Extract the [X, Y] coordinate from the center of the cell holding the provided text.  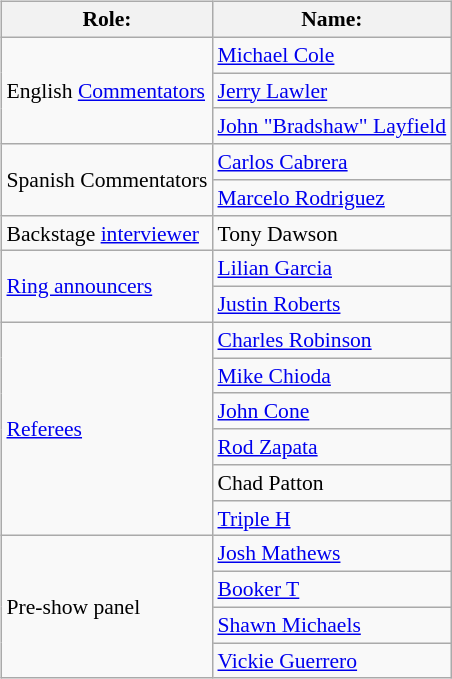
John Cone [332, 411]
Role: [106, 20]
Lilian Garcia [332, 269]
Vickie Guerrero [332, 661]
Justin Roberts [332, 305]
Ring announcers [106, 286]
Charles Robinson [332, 340]
Michael Cole [332, 55]
John "Bradshaw" Layfield [332, 126]
Spanish Commentators [106, 180]
Josh Mathews [332, 554]
Booker T [332, 590]
Carlos Cabrera [332, 162]
Referees [106, 429]
Shawn Michaels [332, 625]
Backstage interviewer [106, 233]
English Commentators [106, 90]
Name: [332, 20]
Mike Chioda [332, 376]
Triple H [332, 518]
Jerry Lawler [332, 91]
Pre-show panel [106, 607]
Marcelo Rodriguez [332, 198]
Rod Zapata [332, 447]
Tony Dawson [332, 233]
Chad Patton [332, 483]
